Detect which cell encompasses the target text, then output its [x, y] center coordinate. 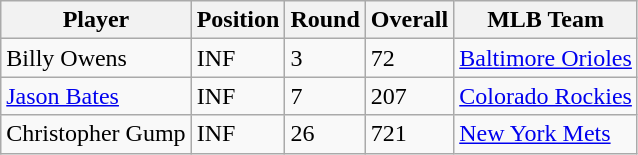
Colorado Rockies [546, 96]
New York Mets [546, 134]
3 [325, 58]
721 [409, 134]
Jason Bates [96, 96]
Position [238, 20]
Player [96, 20]
207 [409, 96]
7 [325, 96]
Billy Owens [96, 58]
72 [409, 58]
26 [325, 134]
MLB Team [546, 20]
Overall [409, 20]
Christopher Gump [96, 134]
Baltimore Orioles [546, 58]
Round [325, 20]
